Scan for the cell matching the given text and deliver its [x, y] coordinate at center. 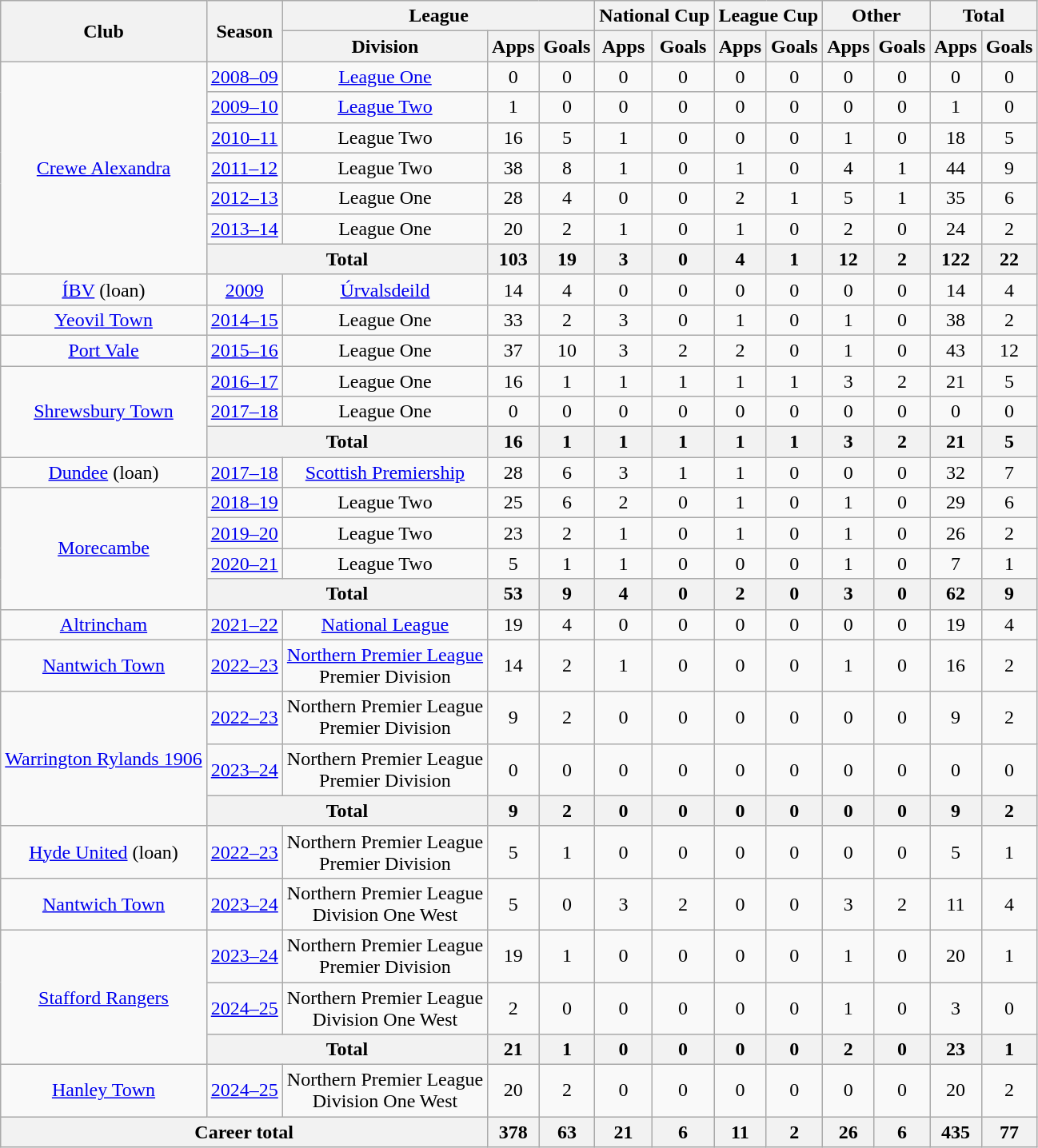
Stafford Rangers [104, 997]
Port Vale [104, 350]
43 [956, 350]
77 [1009, 1132]
63 [567, 1132]
53 [513, 594]
2021–22 [245, 624]
Season [245, 31]
2018–19 [245, 503]
Altrincham [104, 624]
62 [956, 594]
435 [956, 1132]
League [438, 16]
2010–11 [245, 138]
2013–14 [245, 229]
8 [567, 168]
32 [956, 472]
Yeovil Town [104, 320]
Division [385, 46]
35 [956, 198]
378 [513, 1132]
44 [956, 168]
Dundee (loan) [104, 472]
25 [513, 503]
Shrewsbury Town [104, 412]
33 [513, 320]
Crewe Alexandra [104, 168]
24 [956, 229]
37 [513, 350]
National League [385, 624]
2009–10 [245, 107]
2016–17 [245, 381]
ÍBV (loan) [104, 289]
2020–21 [245, 564]
2019–20 [245, 533]
2008–09 [245, 77]
Hyde United (loan) [104, 852]
Úrvalsdeild [385, 289]
Warrington Rylands 1906 [104, 759]
122 [956, 259]
2009 [245, 289]
Scottish Premiership [385, 472]
2012–13 [245, 198]
2015–16 [245, 350]
League Cup [769, 16]
Career total [245, 1132]
Hanley Town [104, 1090]
22 [1009, 259]
Other [876, 16]
Morecambe [104, 548]
National Cup [654, 16]
29 [956, 503]
18 [956, 138]
103 [513, 259]
10 [567, 350]
2014–15 [245, 320]
Club [104, 31]
2011–12 [245, 168]
